Search for the cell housing the specified text and yield its [X, Y] center coordinate. 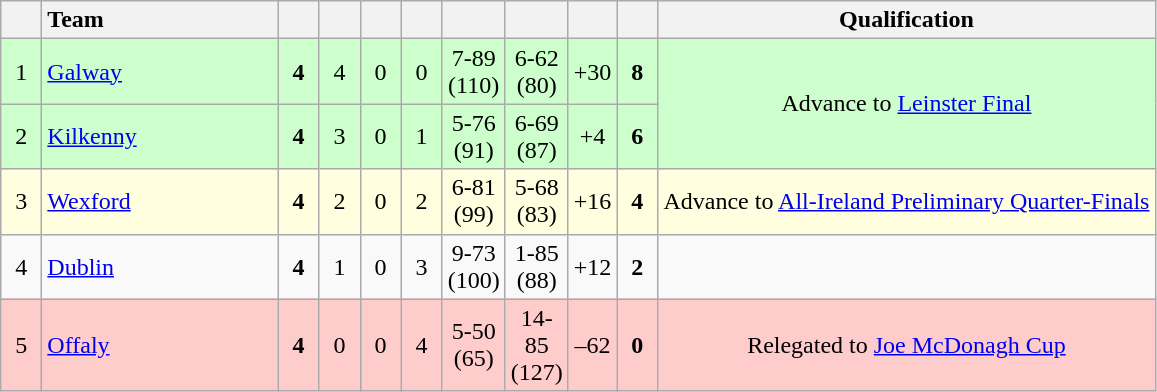
Relegated to Joe McDonagh Cup [906, 345]
6 [638, 136]
+16 [592, 202]
–62 [592, 345]
5-68 (83) [536, 202]
Galway [160, 72]
7-89 (110) [474, 72]
14-85 (127) [536, 345]
Team [160, 20]
9-73 (100) [474, 266]
5 [22, 345]
6-62 (80) [536, 72]
Dublin [160, 266]
+12 [592, 266]
Kilkenny [160, 136]
1-85 (88) [536, 266]
Advance to All-Ireland Preliminary Quarter-Finals [906, 202]
+30 [592, 72]
6-69 (87) [536, 136]
8 [638, 72]
Qualification [906, 20]
Advance to Leinster Final [906, 104]
Offaly [160, 345]
6-81 (99) [474, 202]
Wexford [160, 202]
5-50 (65) [474, 345]
+4 [592, 136]
5-76 (91) [474, 136]
